Search for the cell housing the specified text and yield its [X, Y] center coordinate. 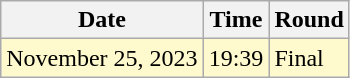
Round [309, 20]
19:39 [236, 58]
November 25, 2023 [102, 58]
Time [236, 20]
Final [309, 58]
Date [102, 20]
